Provide the (X, Y) coordinate of the cell's center where the given text is located.  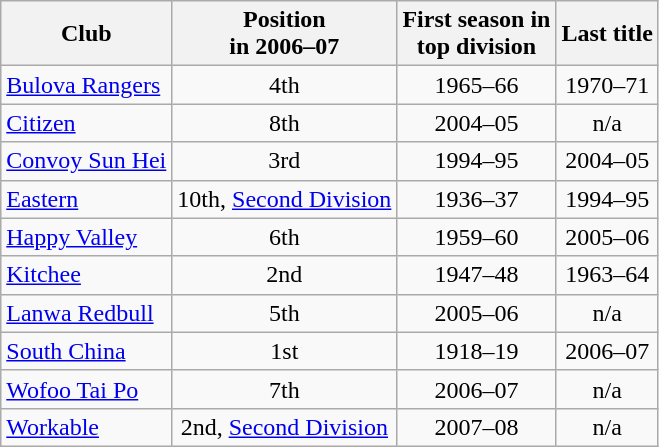
Kitchee (86, 275)
Club (86, 34)
First season intop division (476, 34)
1936–37 (476, 199)
1965–66 (476, 85)
Last title (607, 34)
1963–64 (607, 275)
1947–48 (476, 275)
Happy Valley (86, 237)
1st (284, 351)
South China (86, 351)
Positionin 2006–07 (284, 34)
Eastern (86, 199)
Wofoo Tai Po (86, 389)
6th (284, 237)
Convoy Sun Hei (86, 161)
2nd (284, 275)
1970–71 (607, 85)
1918–19 (476, 351)
8th (284, 123)
3rd (284, 161)
Lanwa Redbull (86, 313)
Workable (86, 427)
2007–08 (476, 427)
5th (284, 313)
2nd, Second Division (284, 427)
Citizen (86, 123)
4th (284, 85)
1959–60 (476, 237)
10th, Second Division (284, 199)
7th (284, 389)
Bulova Rangers (86, 85)
